From the cell containing the given text, extract its center point as (X, Y) coordinate. 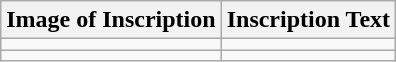
Inscription Text (308, 20)
Image of Inscription (111, 20)
